For the text-containing cell, return its midpoint in [X, Y] coordinate format. 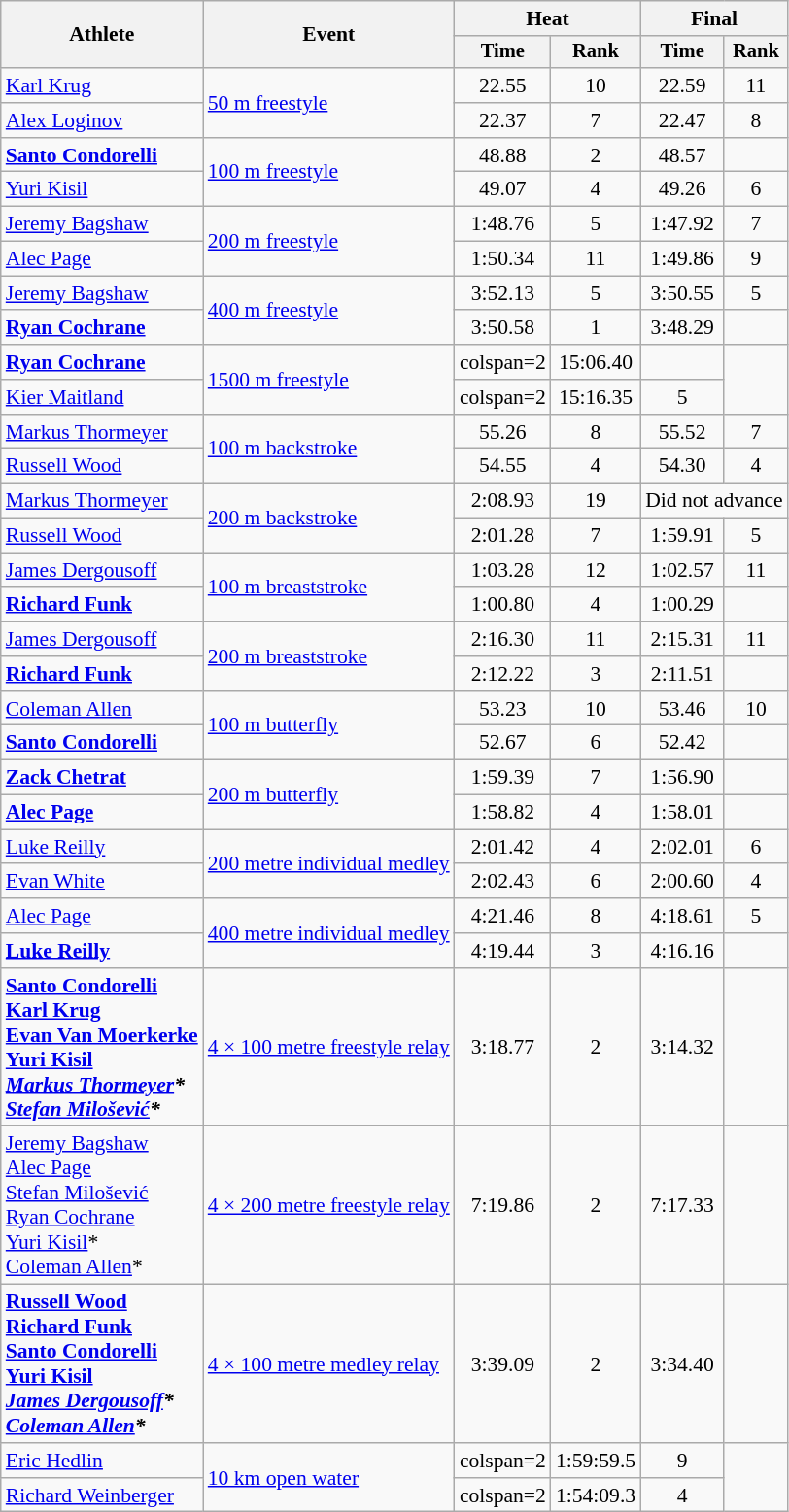
100 m butterfly [328, 726]
1 [596, 328]
Santo Condorelli Karl KrugEvan Van MoerkerkeYuri KisilMarkus Thormeyer*Stefan Milošević* [102, 1047]
200 m backstroke [328, 519]
400 metre individual medley [328, 932]
Final [714, 18]
1:56.90 [682, 778]
12 [596, 570]
4 × 200 metre freestyle relay [328, 1206]
2:02.43 [503, 882]
3:50.55 [682, 293]
Yuri Kisil [102, 189]
1:58.01 [682, 813]
2:16.30 [503, 639]
7:17.33 [682, 1206]
Kier Maitland [102, 397]
1:59.39 [503, 778]
1:00.29 [682, 605]
Jeremy Bagshaw Alec PageStefan MiloševićRyan CochraneYuri Kisil*Coleman Allen* [102, 1206]
100 m freestyle [328, 173]
3:48.29 [682, 328]
Zack Chetrat [102, 778]
Eric Hedlin [102, 1461]
200 m breaststroke [328, 656]
2:00.60 [682, 882]
55.26 [503, 432]
49.26 [682, 189]
7:19.86 [503, 1206]
100 m backstroke [328, 449]
52.67 [503, 743]
Alex Loginov [102, 120]
1:03.28 [503, 570]
1:58.82 [503, 813]
1500 m freestyle [328, 379]
1:50.34 [503, 259]
3:50.58 [503, 328]
200 metre individual medley [328, 864]
2:01.42 [503, 847]
2:02.01 [682, 847]
1:59:59.5 [596, 1461]
52.42 [682, 743]
22.55 [503, 85]
2:01.28 [503, 536]
15:06.40 [596, 362]
3:39.09 [503, 1363]
10 km open water [328, 1478]
53.23 [503, 709]
15:16.35 [596, 397]
200 m butterfly [328, 794]
1:02.57 [682, 570]
2:15.31 [682, 639]
Event [328, 35]
54.55 [503, 466]
2:11.51 [682, 674]
Athlete [102, 35]
22.59 [682, 85]
1:59.91 [682, 536]
4 × 100 metre freestyle relay [328, 1047]
22.37 [503, 120]
19 [596, 501]
200 m freestyle [328, 241]
Karl Krug [102, 85]
3:18.77 [503, 1047]
4:16.16 [682, 951]
53.46 [682, 709]
400 m freestyle [328, 311]
4:21.46 [503, 916]
54.30 [682, 466]
48.88 [503, 155]
Russell Wood Richard FunkSanto CondorelliYuri KisilJames Dergousoff*Coleman Allen* [102, 1363]
1:47.92 [682, 224]
1:00.80 [503, 605]
100 m breaststroke [328, 587]
50 m freestyle [328, 103]
4:19.44 [503, 951]
2:12.22 [503, 674]
2:08.93 [503, 501]
4:18.61 [682, 916]
Coleman Allen [102, 709]
22.47 [682, 120]
55.52 [682, 432]
4 × 100 metre medley relay [328, 1363]
48.57 [682, 155]
3:14.32 [682, 1047]
Heat [548, 18]
Evan White [102, 882]
3:52.13 [503, 293]
3:34.40 [682, 1363]
1:48.76 [503, 224]
49.07 [503, 189]
Did not advance [714, 501]
1:49.86 [682, 259]
